From the cell containing the given text, extract its center point as (x, y) coordinate. 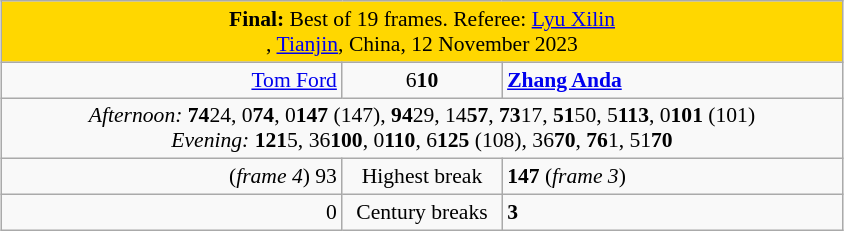
Tom Ford (172, 80)
610 (422, 80)
3 (672, 213)
147 (frame 3) (672, 177)
Highest break (422, 177)
(frame 4) 93 (172, 177)
Zhang Anda (672, 80)
Final: Best of 19 frames. Referee: Lyu Xilin, Tianjin, China, 12 November 2023 (422, 32)
Afternoon: 7424, 074, 0147 (147), 9429, 1457, 7317, 5150, 5113, 0101 (101)Evening: 1215, 36100, 0110, 6125 (108), 3670, 761, 5170 (422, 128)
Century breaks (422, 213)
0 (172, 213)
